Scan for the cell matching the given text and deliver its [x, y] coordinate at center. 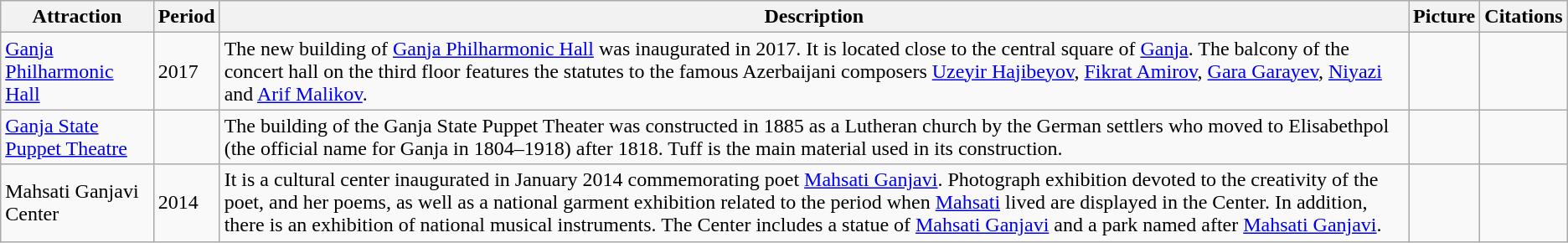
Period [186, 17]
Attraction [77, 17]
Ganja Philharmonic Hall [77, 71]
2017 [186, 71]
Picture [1444, 17]
Mahsati Ganjavi Center [77, 203]
Citations [1524, 17]
Description [814, 17]
Ganja State Puppet Theatre [77, 137]
2014 [186, 203]
